For the text-containing cell, return its midpoint in (x, y) coordinate format. 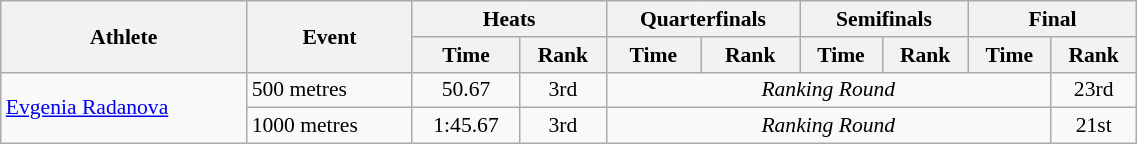
23rd (1093, 90)
Heats (509, 19)
Quarterfinals (703, 19)
Semifinals (884, 19)
500 metres (330, 90)
Final (1052, 19)
Athlete (124, 36)
Event (330, 36)
21st (1093, 126)
1000 metres (330, 126)
50.67 (466, 90)
Evgenia Radanova (124, 108)
1:45.67 (466, 126)
